Return (x, y) of the center of cell containing provided text 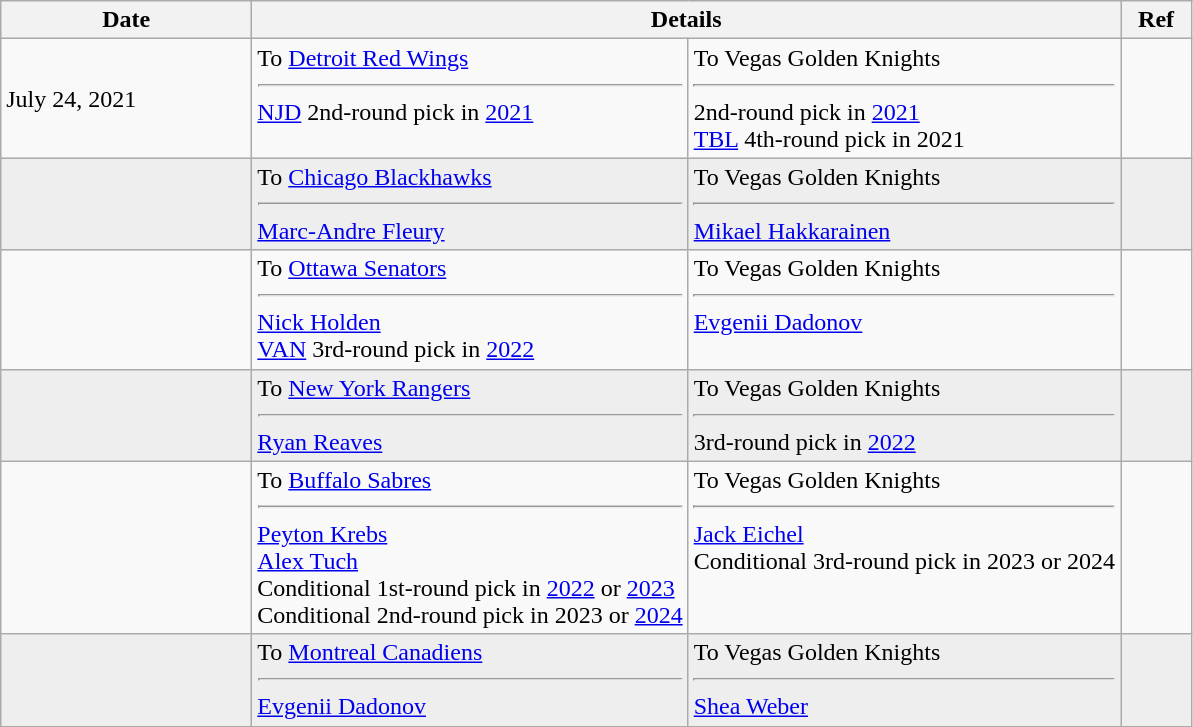
To Vegas Golden KnightsShea Weber (904, 680)
To Vegas Golden KnightsJack EichelConditional 3rd-round pick in 2023 or 2024 (904, 548)
Details (686, 20)
To Detroit Red WingsNJD 2nd-round pick in 2021 (470, 98)
To Vegas Golden Knights3rd-round pick in 2022 (904, 415)
July 24, 2021 (126, 98)
To Chicago BlackhawksMarc-Andre Fleury (470, 204)
To Vegas Golden Knights2nd-round pick in 2021TBL 4th-round pick in 2021 (904, 98)
Ref (1156, 20)
To Vegas Golden KnightsEvgenii Dadonov (904, 310)
To Ottawa SenatorsNick HoldenVAN 3rd-round pick in 2022 (470, 310)
To Buffalo SabresPeyton KrebsAlex TuchConditional 1st-round pick in 2022 or 2023Conditional 2nd-round pick in 2023 or 2024 (470, 548)
Date (126, 20)
To Montreal CanadiensEvgenii Dadonov (470, 680)
To Vegas Golden KnightsMikael Hakkarainen (904, 204)
To New York RangersRyan Reaves (470, 415)
